Provide the (X, Y) coordinate of the cell's center where the given text is located.  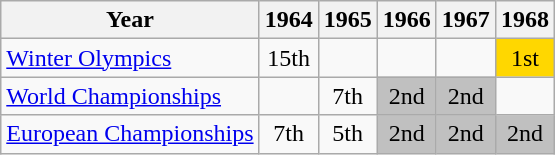
1966 (406, 20)
1965 (348, 20)
Winter Olympics (130, 58)
15th (288, 58)
1964 (288, 20)
5th (348, 134)
1968 (524, 20)
World Championships (130, 96)
Year (130, 20)
European Championships (130, 134)
1st (524, 58)
1967 (466, 20)
